From the cell containing the given text, extract its center point as (x, y) coordinate. 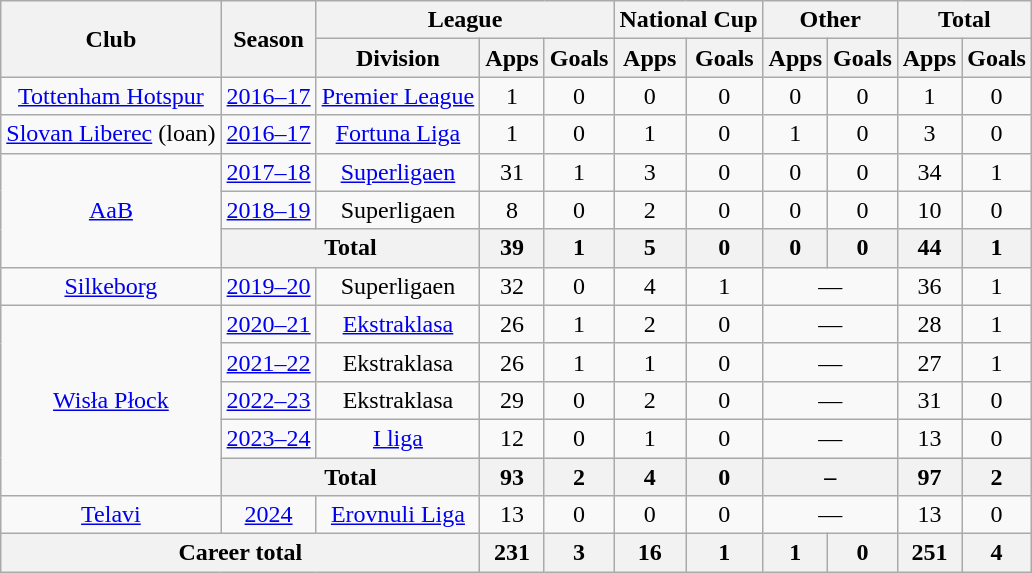
28 (929, 324)
29 (512, 400)
Career total (240, 553)
2018–19 (268, 210)
Silkeborg (111, 286)
10 (929, 210)
97 (929, 477)
2023–24 (268, 438)
National Cup (688, 20)
League (465, 20)
Wisła Płock (111, 400)
Erovnuli Liga (398, 515)
AaB (111, 210)
8 (512, 210)
34 (929, 172)
36 (929, 286)
32 (512, 286)
Division (398, 58)
27 (929, 362)
2024 (268, 515)
2019–20 (268, 286)
16 (650, 553)
251 (929, 553)
2020–21 (268, 324)
Season (268, 39)
Telavi (111, 515)
2017–18 (268, 172)
Premier League (398, 96)
39 (512, 248)
93 (512, 477)
44 (929, 248)
5 (650, 248)
231 (512, 553)
12 (512, 438)
Club (111, 39)
Slovan Liberec (loan) (111, 134)
Other (830, 20)
Tottenham Hotspur (111, 96)
I liga (398, 438)
– (830, 477)
2022–23 (268, 400)
Fortuna Liga (398, 134)
2021–22 (268, 362)
